Provide the [X, Y] coordinate of the cell's center where the given text is located.  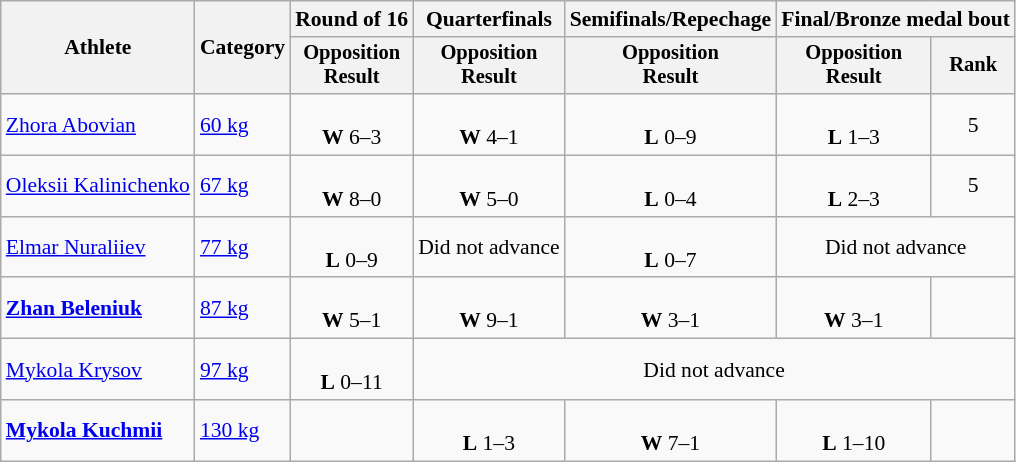
L 0–4 [671, 186]
Mykola Kuchmii [98, 430]
W 5–0 [489, 186]
Elmar Nuraliiev [98, 248]
Zhora Abovian [98, 124]
Zhan Beleniuk [98, 308]
W 4–1 [489, 124]
Oleksii Kalinichenko [98, 186]
Mykola Krysov [98, 370]
87 kg [242, 308]
60 kg [242, 124]
Round of 16 [352, 19]
Quarterfinals [489, 19]
L 0–11 [352, 370]
W 8–0 [352, 186]
L 0–7 [671, 248]
Final/Bronze medal bout [896, 19]
W 9–1 [489, 308]
L 2–3 [854, 186]
W 7–1 [671, 430]
L 1–10 [854, 430]
W 5–1 [352, 308]
Athlete [98, 48]
67 kg [242, 186]
Semifinals/Repechage [671, 19]
W 6–3 [352, 124]
Rank [973, 66]
130 kg [242, 430]
97 kg [242, 370]
77 kg [242, 248]
Category [242, 48]
